Extract the [x, y] coordinate from the center of the cell holding the provided text.  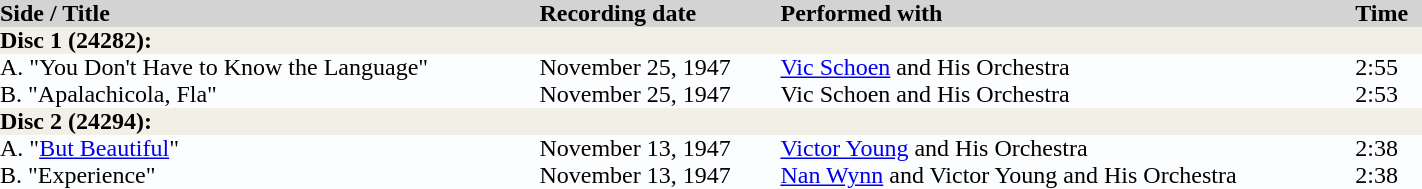
Disc 2 (24294): [711, 122]
Victor Young and His Orchestra [1068, 148]
Nan Wynn and Victor Young and His Orchestra [1068, 176]
B. "Experience" [270, 176]
B. "Apalachicola, Fla" [270, 94]
Side / Title [270, 14]
2:53 [1388, 94]
Time [1388, 14]
Disc 1 (24282): [711, 40]
Recording date [660, 14]
A. "You Don't Have to Know the Language" [270, 68]
2:55 [1388, 68]
A. "But Beautiful" [270, 148]
Performed with [1068, 14]
